Return [x, y] of the center of cell containing provided text 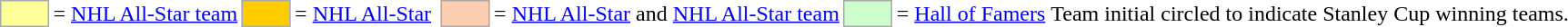
= NHL All-Star and NHL All-Star team [668, 13]
= NHL All-Star team [146, 13]
= NHL All-Star [364, 13]
= Hall of Famers [971, 13]
